From the cell containing the given text, extract its center point as (X, Y) coordinate. 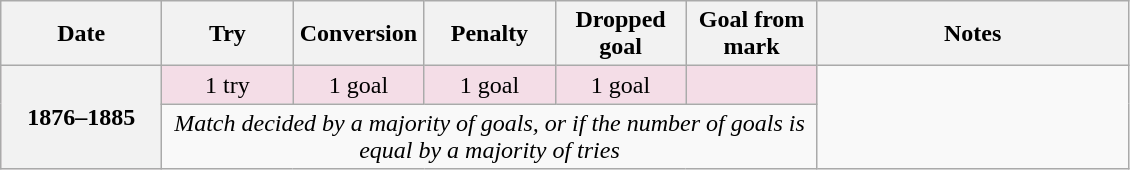
Try (228, 34)
Conversion (358, 34)
Penalty (490, 34)
Goal from mark (752, 34)
Match decided by a majority of goals, or if the number of goals is equal by a majority of tries (490, 136)
Notes (972, 34)
1876–1885 (82, 118)
1 try (228, 85)
Dropped goal (620, 34)
Date (82, 34)
